Provide the [X, Y] coordinate of the cell's center where the given text is located.  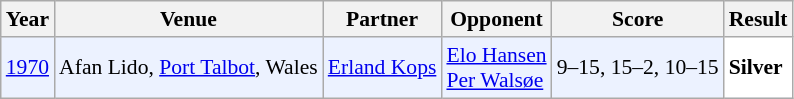
Year [28, 19]
Silver [758, 68]
9–15, 15–2, 10–15 [638, 68]
Partner [382, 19]
1970 [28, 68]
Score [638, 19]
Result [758, 19]
Afan Lido, Port Talbot, Wales [188, 68]
Erland Kops [382, 68]
Elo Hansen Per Walsøe [496, 68]
Venue [188, 19]
Opponent [496, 19]
